For the text-containing cell, return its midpoint in [X, Y] coordinate format. 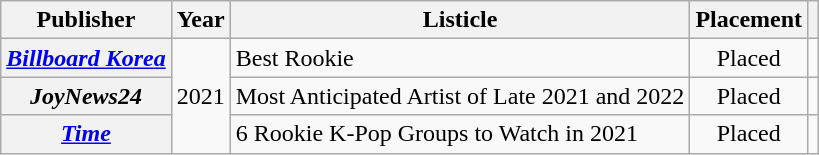
Billboard Korea [86, 58]
Listicle [460, 20]
Best Rookie [460, 58]
Year [200, 20]
Placement [749, 20]
6 Rookie K-Pop Groups to Watch in 2021 [460, 134]
Most Anticipated Artist of Late 2021 and 2022 [460, 96]
Time [86, 134]
Publisher [86, 20]
JoyNews24 [86, 96]
2021 [200, 96]
